Identify which cell holds the provided text, then report its [x, y] central coordinate. 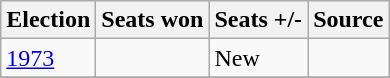
1973 [48, 58]
Source [348, 20]
New [258, 58]
Election [48, 20]
Seats won [152, 20]
Seats +/- [258, 20]
